Output the (x, y) coordinate of the center of the cell containing the given text.  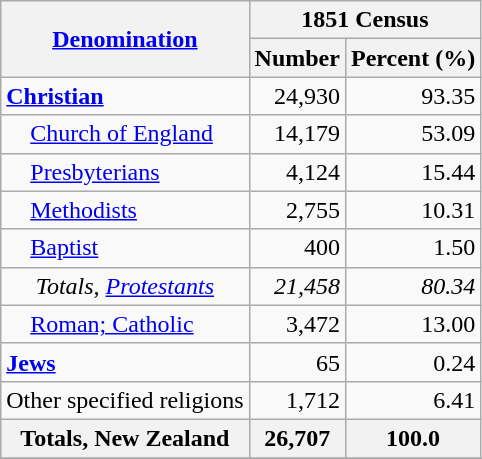
Presbyterians (125, 172)
Number (297, 58)
Jews (125, 362)
4,124 (297, 172)
14,179 (297, 134)
13.00 (412, 324)
15.44 (412, 172)
Totals, New Zealand (125, 438)
2,755 (297, 210)
1851 Census (365, 20)
Christian (125, 96)
53.09 (412, 134)
80.34 (412, 286)
21,458 (297, 286)
Methodists (125, 210)
1,712 (297, 400)
65 (297, 362)
Baptist (125, 248)
Church of England (125, 134)
100.0 (412, 438)
10.31 (412, 210)
26,707 (297, 438)
Denomination (125, 39)
93.35 (412, 96)
24,930 (297, 96)
Totals, Protestants (125, 286)
Other specified religions (125, 400)
Roman; Catholic (125, 324)
3,472 (297, 324)
400 (297, 248)
0.24 (412, 362)
6.41 (412, 400)
Percent (%) (412, 58)
1.50 (412, 248)
